Extract the [X, Y] coordinate from the center of the cell holding the provided text.  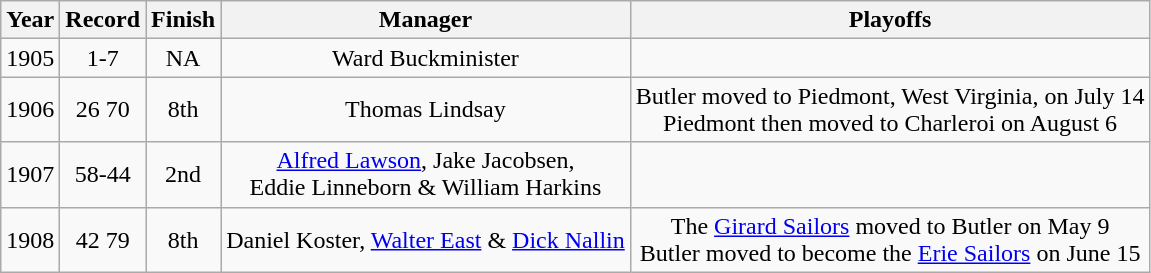
1905 [30, 58]
1908 [30, 240]
Record [103, 20]
1907 [30, 174]
Finish [184, 20]
58-44 [103, 174]
Ward Buckminister [426, 58]
Daniel Koster, Walter East & Dick Nallin [426, 240]
NA [184, 58]
Butler moved to Piedmont, West Virginia, on July 14 Piedmont then moved to Charleroi on August 6 [890, 110]
1-7 [103, 58]
The Girard Sailors moved to Butler on May 9 Butler moved to become the Erie Sailors on June 15 [890, 240]
Thomas Lindsay [426, 110]
1906 [30, 110]
Manager [426, 20]
42 79 [103, 240]
Year [30, 20]
26 70 [103, 110]
Playoffs [890, 20]
2nd [184, 174]
Alfred Lawson, Jake Jacobsen, Eddie Linneborn & William Harkins [426, 174]
